Determine the [X, Y] coordinate at the center of the cell enclosing the given text.  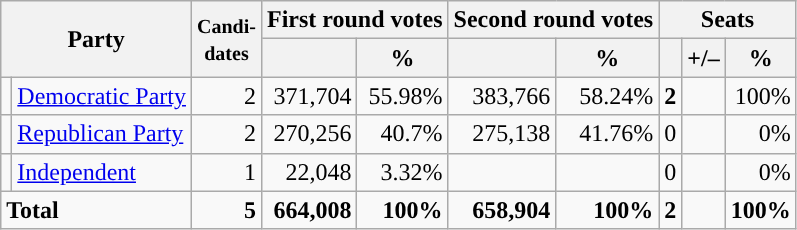
22,048 [308, 172]
Independent [102, 172]
Seats [728, 20]
Democratic Party [102, 96]
3.32% [402, 172]
5 [226, 210]
Party [96, 39]
383,766 [502, 96]
First round votes [354, 20]
+/– [704, 58]
Total [96, 210]
664,008 [308, 210]
275,138 [502, 134]
Second round votes [554, 20]
270,256 [308, 134]
58.24% [608, 96]
41.76% [608, 134]
371,704 [308, 96]
658,904 [502, 210]
55.98% [402, 96]
Republican Party [102, 134]
Candi-dates [226, 39]
1 [226, 172]
40.7% [402, 134]
